Provide the [X, Y] coordinate of the cell's center where the given text is located.  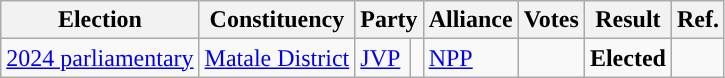
Constituency [277, 20]
JVP [383, 58]
NPP [470, 58]
Result [628, 20]
Elected [628, 58]
Votes [551, 20]
Party [389, 20]
Election [100, 20]
Alliance [470, 20]
Matale District [277, 58]
2024 parliamentary [100, 58]
Ref. [698, 20]
